Locate the cell with the specified text and output its (X, Y) center coordinate. 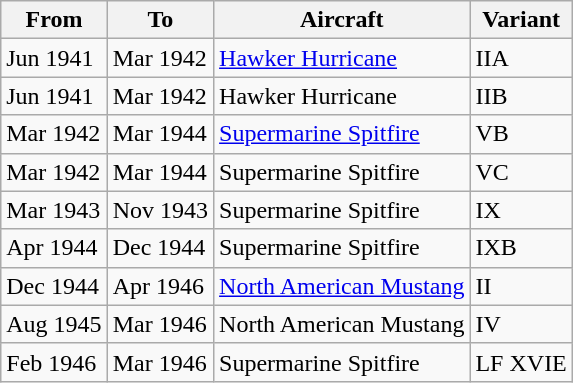
Apr 1944 (54, 248)
Feb 1946 (54, 362)
IX (521, 210)
To (160, 20)
Mar 1943 (54, 210)
Variant (521, 20)
LF XVIE (521, 362)
Aircraft (342, 20)
IV (521, 324)
Nov 1943 (160, 210)
From (54, 20)
II (521, 286)
Aug 1945 (54, 324)
IIA (521, 58)
IXB (521, 248)
Apr 1946 (160, 286)
VC (521, 172)
IIB (521, 96)
VB (521, 134)
